Return [X, Y] of the center of cell containing provided text 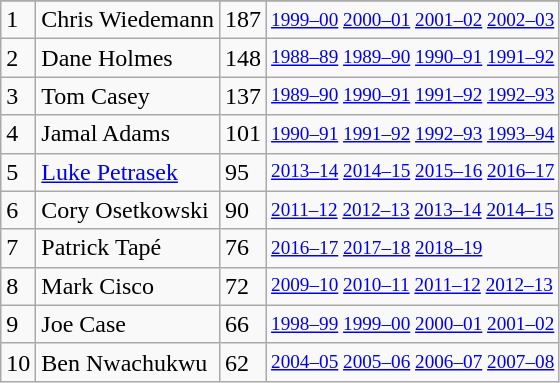
2013–14 2014–15 2015–16 2016–17 [413, 172]
187 [242, 20]
Patrick Tapé [128, 248]
Chris Wiedemann [128, 20]
1990–91 1991–92 1992–93 1993–94 [413, 134]
66 [242, 324]
Cory Osetkowski [128, 210]
2009–10 2010–11 2011–12 2012–13 [413, 286]
7 [18, 248]
Joe Case [128, 324]
5 [18, 172]
Luke Petrasek [128, 172]
62 [242, 362]
137 [242, 96]
10 [18, 362]
90 [242, 210]
1989–90 1990–91 1991–92 1992–93 [413, 96]
Mark Cisco [128, 286]
1999–00 2000–01 2001–02 2002–03 [413, 20]
2004–05 2005–06 2006–07 2007–08 [413, 362]
72 [242, 286]
76 [242, 248]
95 [242, 172]
2016–17 2017–18 2018–19 [413, 248]
1988–89 1989–90 1990–91 1991–92 [413, 58]
Dane Holmes [128, 58]
1998–99 1999–00 2000–01 2001–02 [413, 324]
2 [18, 58]
9 [18, 324]
Ben Nwachukwu [128, 362]
1 [18, 20]
148 [242, 58]
101 [242, 134]
Jamal Adams [128, 134]
3 [18, 96]
4 [18, 134]
8 [18, 286]
6 [18, 210]
Tom Casey [128, 96]
2011–12 2012–13 2013–14 2014–15 [413, 210]
